Identify which cell holds the provided text, then report its (X, Y) central coordinate. 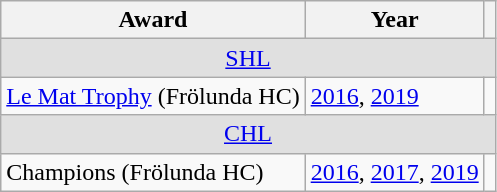
Award (153, 20)
CHL (248, 134)
2016, 2019 (394, 96)
Le Mat Trophy (Frölunda HC) (153, 96)
Year (394, 20)
2016, 2017, 2019 (394, 172)
SHL (248, 58)
Champions (Frölunda HC) (153, 172)
